Scan for the cell matching the given text and deliver its (x, y) coordinate at center. 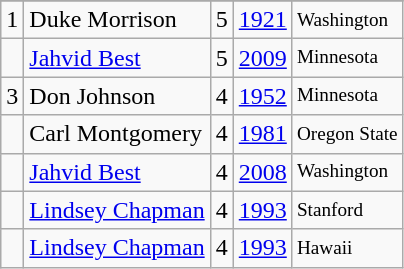
1 (12, 20)
Duke Morrison (117, 20)
1921 (262, 20)
2008 (262, 172)
Stanford (347, 210)
Carl Montgomery (117, 134)
2009 (262, 58)
1981 (262, 134)
Oregon State (347, 134)
1952 (262, 96)
3 (12, 96)
Hawaii (347, 248)
Don Johnson (117, 96)
